Capture the cell that displays the provided text and extract its (x, y) central coordinate. 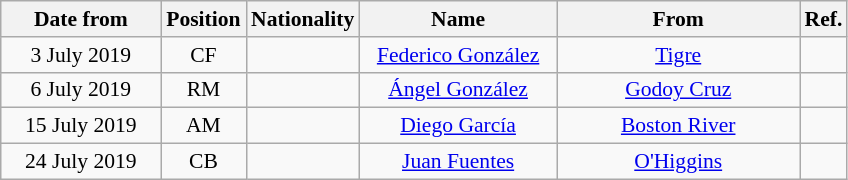
Juan Fuentes (458, 162)
CB (204, 162)
Diego García (458, 126)
RM (204, 90)
Date from (81, 19)
Federico González (458, 55)
3 July 2019 (81, 55)
Ref. (824, 19)
CF (204, 55)
24 July 2019 (81, 162)
Boston River (678, 126)
Tigre (678, 55)
Ángel González (458, 90)
O'Higgins (678, 162)
Nationality (302, 19)
Position (204, 19)
Name (458, 19)
15 July 2019 (81, 126)
From (678, 19)
AM (204, 126)
6 July 2019 (81, 90)
Godoy Cruz (678, 90)
